Output the (X, Y) coordinate of the center of the cell containing the given text.  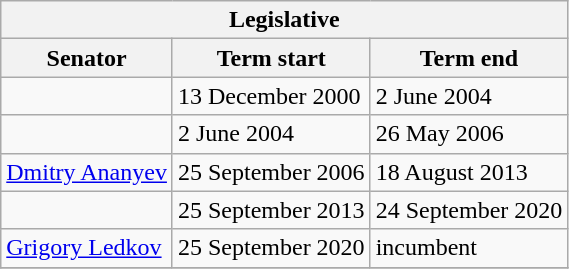
25 September 2006 (271, 172)
Term end (469, 58)
24 September 2020 (469, 210)
25 September 2020 (271, 248)
Term start (271, 58)
18 August 2013 (469, 172)
26 May 2006 (469, 134)
Senator (87, 58)
Grigory Ledkov (87, 248)
Legislative (284, 20)
25 September 2013 (271, 210)
incumbent (469, 248)
Dmitry Ananyev (87, 172)
13 December 2000 (271, 96)
